Return (X, Y) of the center of cell containing provided text 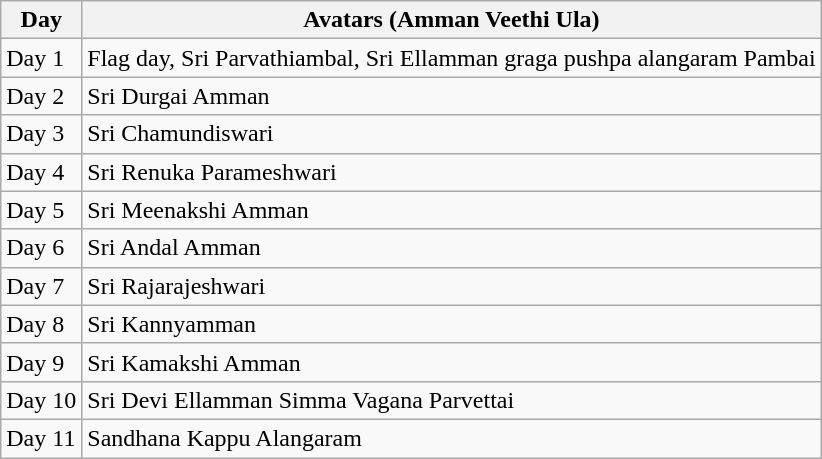
Day 10 (42, 400)
Sri Devi Ellamman Simma Vagana Parvettai (452, 400)
Day 11 (42, 438)
Sri Rajarajeshwari (452, 286)
Flag day, Sri Parvathiambal, Sri Ellamman graga pushpa alangaram Pambai (452, 58)
Day 5 (42, 210)
Sri Chamundiswari (452, 134)
Sri Kamakshi Amman (452, 362)
Day 3 (42, 134)
Sri Andal Amman (452, 248)
Day (42, 20)
Sri Meenakshi Amman (452, 210)
Sri Kannyamman (452, 324)
Day 8 (42, 324)
Sri Renuka Parameshwari (452, 172)
Sri Durgai Amman (452, 96)
Day 1 (42, 58)
Day 9 (42, 362)
Day 7 (42, 286)
Avatars (Amman Veethi Ula) (452, 20)
Sandhana Kappu Alangaram (452, 438)
Day 2 (42, 96)
Day 4 (42, 172)
Day 6 (42, 248)
